Pinpoint the cell where the given text exists, returning its [x, y] midpoint coordinate. 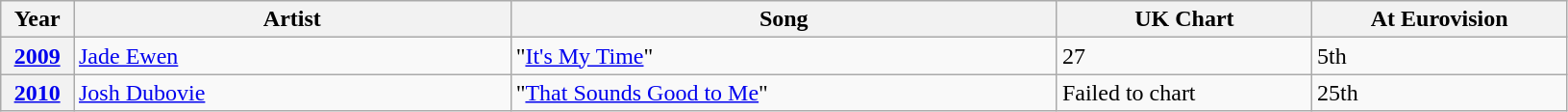
UK Chart [1184, 19]
2010 [37, 93]
Josh Dubovie [292, 93]
Jade Ewen [292, 56]
27 [1184, 56]
Artist [292, 19]
Failed to chart [1184, 93]
25th [1440, 93]
"It's My Time" [784, 56]
5th [1440, 56]
Year [37, 19]
2009 [37, 56]
Song [784, 19]
"That Sounds Good to Me" [784, 93]
At Eurovision [1440, 19]
